Detect which cell encompasses the target text, then output its [X, Y] center coordinate. 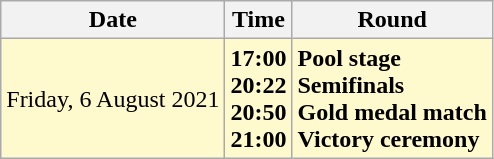
Friday, 6 August 2021 [113, 98]
Pool stageSemifinalsGold medal matchVictory ceremony [392, 98]
Round [392, 20]
17:0020:2220:5021:00 [258, 98]
Time [258, 20]
Date [113, 20]
